Find where the given text appears and provide that cell's center as [X, Y] coordinate. 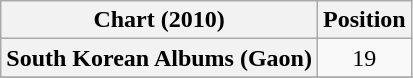
Position [364, 20]
Chart (2010) [160, 20]
19 [364, 58]
South Korean Albums (Gaon) [160, 58]
